Return [X, Y] of the center of cell containing provided text 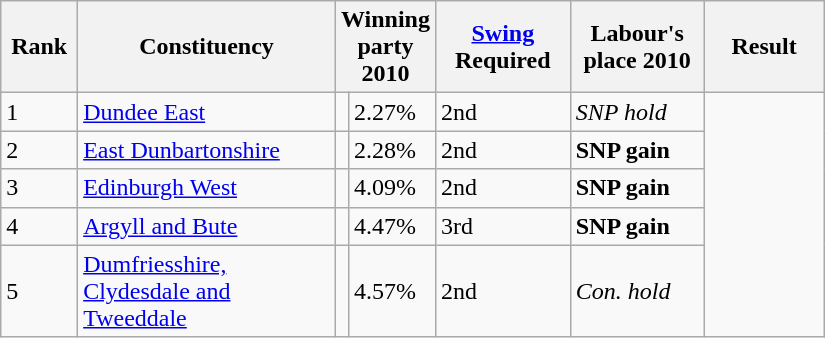
4.57% [392, 291]
2.28% [392, 150]
Constituency [207, 47]
4.47% [392, 226]
SNP hold [637, 112]
Dundee East [207, 112]
Rank [40, 47]
Dumfriesshire, Clydesdale and Tweeddale [207, 291]
Labour's place 2010 [637, 47]
Con. hold [637, 291]
4.09% [392, 188]
3rd [502, 226]
1 [40, 112]
3 [40, 188]
2.27% [392, 112]
Swing Required [502, 47]
Argyll and Bute [207, 226]
5 [40, 291]
East Dunbartonshire [207, 150]
Result [764, 47]
4 [40, 226]
2 [40, 150]
Edinburgh West [207, 188]
Winning party 2010 [385, 47]
